Capture the cell that displays the provided text and extract its [X, Y] central coordinate. 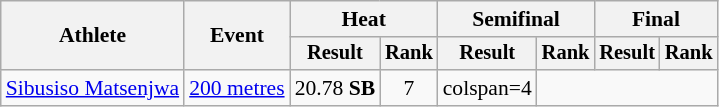
Sibusiso Matsenjwa [92, 88]
Heat [364, 19]
Athlete [92, 36]
200 metres [236, 88]
Final [656, 19]
7 [409, 88]
20.78 SB [336, 88]
Semifinal [516, 19]
Event [236, 36]
colspan=4 [488, 88]
